Pinpoint the cell where the given text exists, returning its (X, Y) midpoint coordinate. 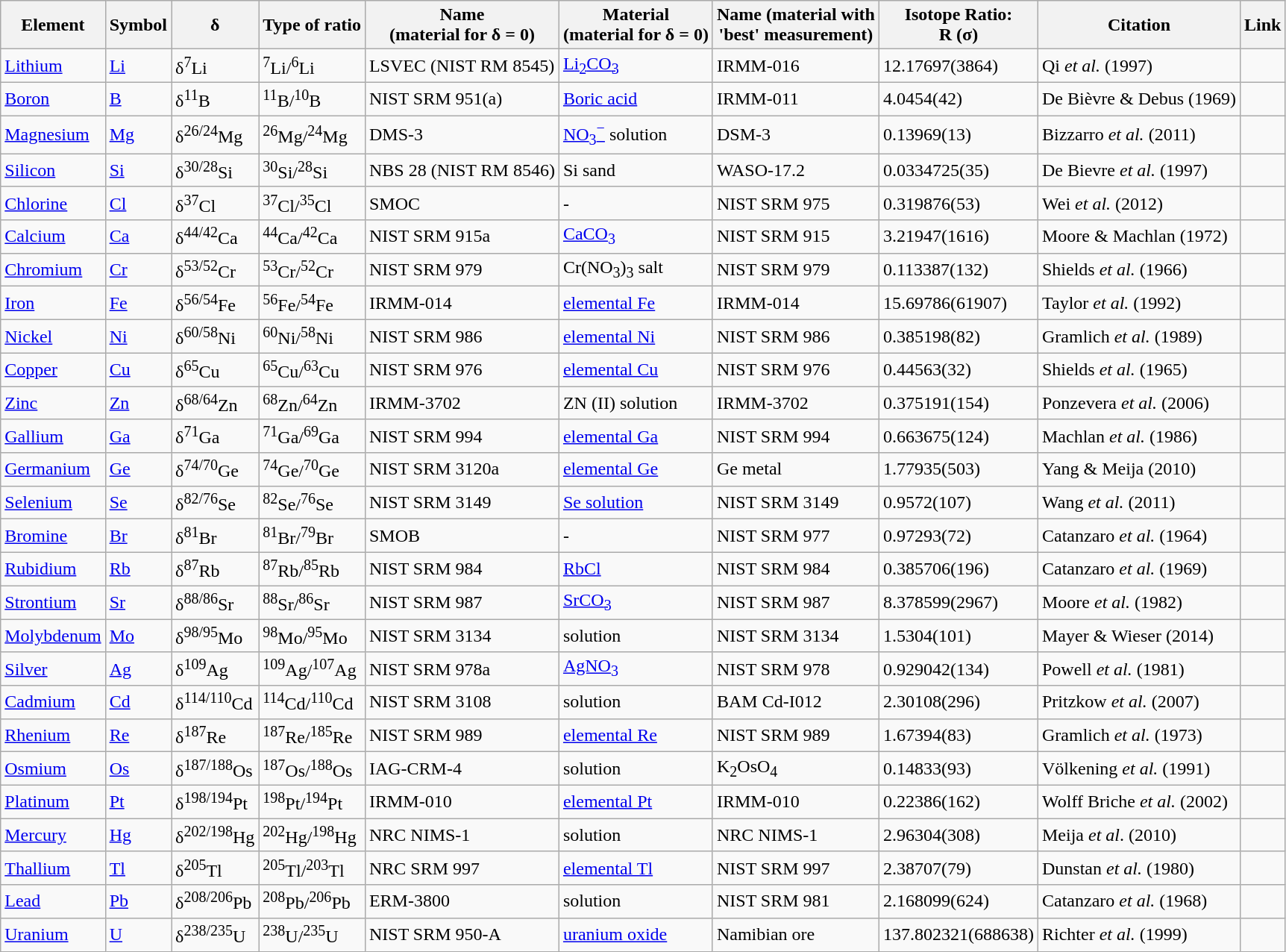
NIST SRM 975 (795, 203)
Calcium (53, 237)
Wang et al. (2011) (1138, 503)
δ37Cl (215, 203)
IRMM-011 (795, 98)
SrCO3 (636, 603)
Powell et al. (1981) (1138, 668)
LSVEC (NIST RM 8545) (462, 66)
NIST SRM 981 (795, 901)
Li (138, 66)
DMS-3 (462, 134)
Germanium (53, 470)
Pritzkow et al. (2007) (1138, 703)
δ68/64Zn (215, 403)
Thallium (53, 868)
ERM-3800 (462, 901)
δ114/110Cd (215, 703)
202Hg/198Hg (312, 836)
Citation (1138, 25)
Si sand (636, 170)
Völkening et al. (1991) (1138, 768)
1.67394(83) (958, 736)
208Pb/206Pb (312, 901)
2.30108(296) (958, 703)
IRMM-016 (795, 66)
elemental Pt (636, 801)
7Li/6Li (312, 66)
Ge (138, 470)
Link (1262, 25)
Namibian ore (795, 936)
Mayer & Wieser (2014) (1138, 636)
Tl (138, 868)
NIST SRM 997 (795, 868)
De Bievre et al. (1997) (1138, 170)
Copper (53, 370)
Si (138, 170)
Richter et al. (1999) (1138, 936)
Ca (138, 237)
Element (53, 25)
Magnesium (53, 134)
109Ag/107Ag (312, 668)
0.13969(13) (958, 134)
δ (215, 25)
Moore & Machlan (1972) (1138, 237)
δ88/86Sr (215, 603)
12.17697(3864) (958, 66)
Zinc (53, 403)
1.5304(101) (958, 636)
ZN (II) solution (636, 403)
δ71Ga (215, 436)
NIST SRM 915 (795, 237)
Selenium (53, 503)
Cl (138, 203)
elemental Cu (636, 370)
Chlorine (53, 203)
NIST SRM 978a (462, 668)
Ponzevera et al. (2006) (1138, 403)
Se (138, 503)
NIST SRM 978 (795, 668)
Mercury (53, 836)
NIST SRM 3108 (462, 703)
37Cl/35Cl (312, 203)
Li2CO3 (636, 66)
Sr (138, 603)
88Sr/86Sr (312, 603)
Cu (138, 370)
30Si/28Si (312, 170)
Fe (138, 303)
Gramlich et al. (1973) (1138, 736)
elemental Fe (636, 303)
Cr (138, 270)
Machlan et al. (1986) (1138, 436)
δ53/52Cr (215, 270)
0.375191(154) (958, 403)
0.319876(53) (958, 203)
Pt (138, 801)
74Ge/70Ge (312, 470)
elemental Ge (636, 470)
δ30/28Si (215, 170)
Catanzaro et al. (1969) (1138, 569)
Silver (53, 668)
NIST SRM 950-A (462, 936)
U (138, 936)
δ187Re (215, 736)
Rb (138, 569)
Moore et al. (1982) (1138, 603)
81Br/79Br (312, 536)
NIST SRM 977 (795, 536)
87Rb/85Rb (312, 569)
26Mg/24Mg (312, 134)
δ82/76Se (215, 503)
δ198/194Pt (215, 801)
Dunstan et al. (1980) (1138, 868)
0.14833(93) (958, 768)
71Ga/69Ga (312, 436)
187Os/188Os (312, 768)
δ56/54Fe (215, 303)
11B/10B (312, 98)
elemental Re (636, 736)
Taylor et al. (1992) (1138, 303)
53Cr/52Cr (312, 270)
SMOC (462, 203)
2.38707(79) (958, 868)
B (138, 98)
δ208/206Pb (215, 901)
Ag (138, 668)
Gallium (53, 436)
Cadmium (53, 703)
Ga (138, 436)
BAM Cd-I012 (795, 703)
Silicon (53, 170)
82Se/76Se (312, 503)
Nickel (53, 337)
Isotope Ratio:R (σ) (958, 25)
238U/235U (312, 936)
Rubidium (53, 569)
114Cd/110Cd (312, 703)
0.113387(132) (958, 270)
Qi et al. (1997) (1138, 66)
Cr(NO3)3 salt (636, 270)
Re (138, 736)
68Zn/64Zn (312, 403)
uranium oxide (636, 936)
15.69786(61907) (958, 303)
Br (138, 536)
0.929042(134) (958, 668)
0.97293(72) (958, 536)
0.9572(107) (958, 503)
0.22386(162) (958, 801)
Pb (138, 901)
elemental Ga (636, 436)
δ7Li (215, 66)
δ87Rb (215, 569)
137.802321(688638) (958, 936)
δ98/95Mo (215, 636)
Lithium (53, 66)
Name(material for δ = 0) (462, 25)
NIST SRM 3120a (462, 470)
RbCl (636, 569)
Bromine (53, 536)
elemental Tl (636, 868)
4.0454(42) (958, 98)
1.77935(503) (958, 470)
Yang & Meija (2010) (1138, 470)
δ81Br (215, 536)
Iron (53, 303)
δ74/70Ge (215, 470)
NBS 28 (NIST RM 8546) (462, 170)
δ65Cu (215, 370)
Wei et al. (2012) (1138, 203)
K2OsO4 (795, 768)
Wolff Briche et al. (2002) (1138, 801)
SMOB (462, 536)
δ26/24Mg (215, 134)
Catanzaro et al. (1964) (1138, 536)
Molybdenum (53, 636)
98Mo/95Mo (312, 636)
Se solution (636, 503)
Ge metal (795, 470)
Name (material with'best' measurement) (795, 25)
δ109Ag (215, 668)
elemental Ni (636, 337)
65Cu/63Cu (312, 370)
0.385706(196) (958, 569)
δ60/58Ni (215, 337)
Catanzaro et al. (1968) (1138, 901)
NRC SRM 997 (462, 868)
Platinum (53, 801)
Chromium (53, 270)
Os (138, 768)
0.663675(124) (958, 436)
Symbol (138, 25)
60Ni/58Ni (312, 337)
δ11B (215, 98)
WASO-17.2 (795, 170)
δ44/42Ca (215, 237)
IAG-CRM-4 (462, 768)
0.0334725(35) (958, 170)
Osmium (53, 768)
44Ca/42Ca (312, 237)
2.168099(624) (958, 901)
δ202/198Hg (215, 836)
0.385198(82) (958, 337)
Zn (138, 403)
DSM-3 (795, 134)
AgNO3 (636, 668)
Cd (138, 703)
Mo (138, 636)
Shields et al. (1965) (1138, 370)
198Pt/194Pt (312, 801)
NO3− solution (636, 134)
Boron (53, 98)
NIST SRM 915a (462, 237)
δ238/235U (215, 936)
187Re/185Re (312, 736)
2.96304(308) (958, 836)
Bizzarro et al. (2011) (1138, 134)
8.378599(2967) (958, 603)
De Bièvre & Debus (1969) (1138, 98)
Strontium (53, 603)
Uranium (53, 936)
56Fe/54Fe (312, 303)
Rhenium (53, 736)
δ205Tl (215, 868)
NIST SRM 951(a) (462, 98)
Gramlich et al. (1989) (1138, 337)
0.44563(32) (958, 370)
Boric acid (636, 98)
Material(material for δ = 0) (636, 25)
Type of ratio (312, 25)
205Tl/203Tl (312, 868)
δ187/188Os (215, 768)
Meija et al. (2010) (1138, 836)
Lead (53, 901)
Ni (138, 337)
3.21947(1616) (958, 237)
Shields et al. (1966) (1138, 270)
Mg (138, 134)
Hg (138, 836)
CaCO3 (636, 237)
